Return the [x, y] coordinate for the center point of the cell that contains the specified text.  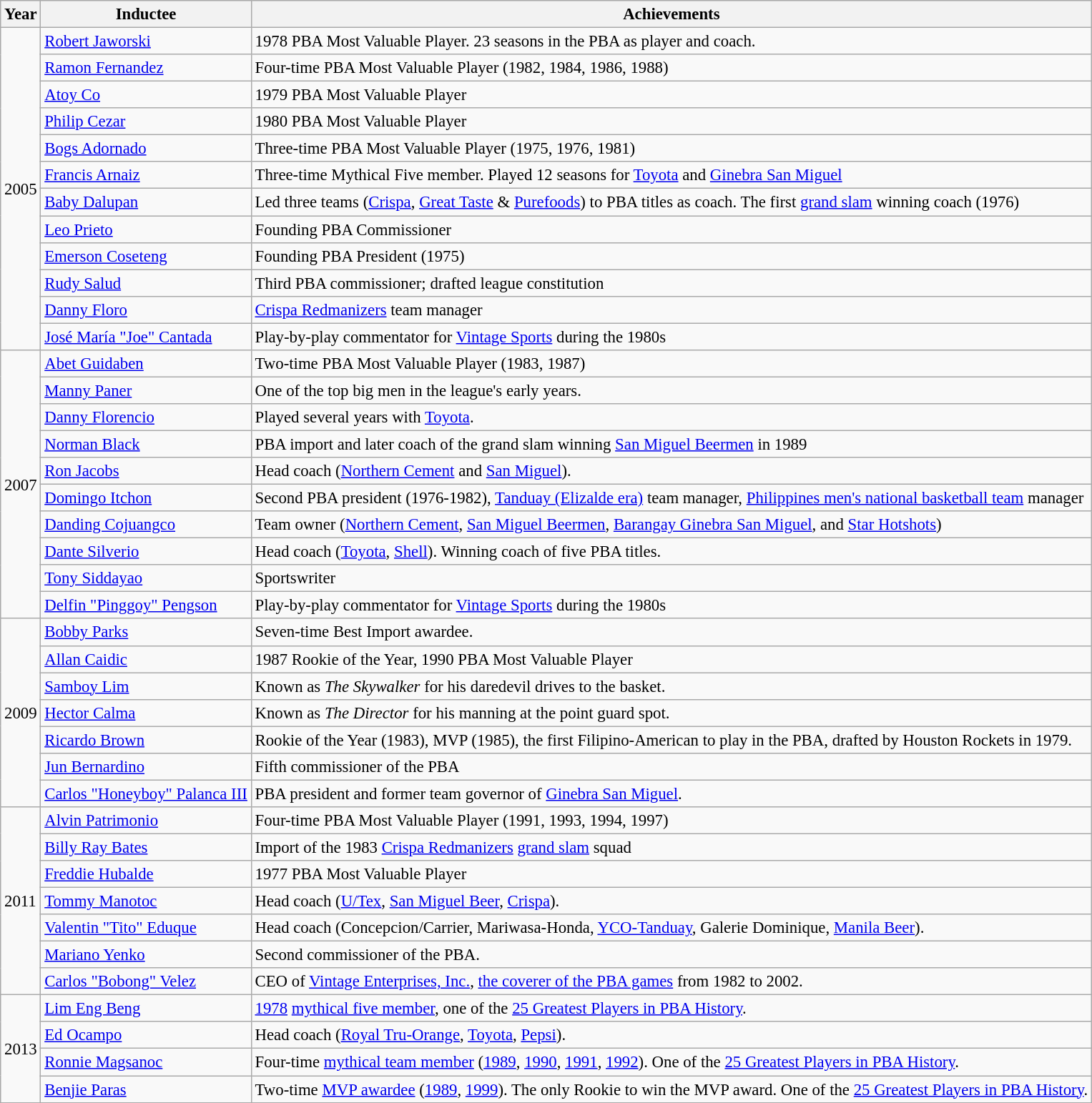
Danny Florencio [146, 417]
2007 [21, 485]
Seven-time Best Import awardee. [671, 633]
Fifth commissioner of the PBA [671, 767]
Inductee [146, 14]
Crispa Redmanizers team manager [671, 310]
Head coach (Royal Tru-Orange, Toyota, Pepsi). [671, 1036]
Bobby Parks [146, 633]
Benjie Paras [146, 1089]
Ronnie Magsanoc [146, 1062]
Three-time PBA Most Valuable Player (1975, 1976, 1981) [671, 149]
CEO of Vintage Enterprises, Inc., the coverer of the PBA games from 1982 to 2002. [671, 981]
1987 Rookie of the Year, 1990 PBA Most Valuable Player [671, 659]
Ron Jacobs [146, 471]
Danny Floro [146, 310]
Tommy Manotoc [146, 901]
Founding PBA President (1975) [671, 256]
Four-time mythical team member (1989, 1990, 1991, 1992). One of the 25 Greatest Players in PBA History. [671, 1062]
2013 [21, 1049]
Head coach (Toyota, Shell). Winning coach of five PBA titles. [671, 552]
PBA import and later coach of the grand slam winning San Miguel Beermen in 1989 [671, 444]
PBA president and former team governor of Ginebra San Miguel. [671, 793]
2005 [21, 189]
Second commissioner of the PBA. [671, 955]
1977 PBA Most Valuable Player [671, 874]
1980 PBA Most Valuable Player [671, 122]
Philip Cezar [146, 122]
Carlos "Honeyboy" Palanca III [146, 793]
Atoy Co [146, 95]
One of the top big men in the league's early years. [671, 390]
Valentin "Tito" Eduque [146, 928]
Manny Paner [146, 390]
Hector Calma [146, 713]
Carlos "Bobong" Velez [146, 981]
Bogs Adornado [146, 149]
Sportswriter [671, 578]
2011 [21, 901]
Domingo Itchon [146, 498]
Norman Black [146, 444]
Team owner (Northern Cement, San Miguel Beermen, Barangay Ginebra San Miguel, and Star Hotshots) [671, 525]
Freddie Hubalde [146, 874]
Known as The Director for his manning at the point guard spot. [671, 713]
Tony Siddayao [146, 578]
Leo Prieto [146, 229]
Two-time MVP awardee (1989, 1999). The only Rookie to win the MVP award. One of the 25 Greatest Players in PBA History. [671, 1089]
Played several years with Toyota. [671, 417]
Third PBA commissioner; drafted league constitution [671, 283]
Robert Jaworski [146, 41]
Import of the 1983 Crispa Redmanizers grand slam squad [671, 847]
Mariano Yenko [146, 955]
Alvin Patrimonio [146, 821]
Ed Ocampo [146, 1036]
Allan Caidic [146, 659]
Head coach (U/Tex, San Miguel Beer, Crispa). [671, 901]
Billy Ray Bates [146, 847]
Baby Dalupan [146, 202]
1978 PBA Most Valuable Player. 23 seasons in the PBA as player and coach. [671, 41]
Emerson Coseteng [146, 256]
Samboy Lim [146, 686]
Three-time Mythical Five member. Played 12 seasons for Toyota and Ginebra San Miguel [671, 175]
Head coach (Northern Cement and San Miguel). [671, 471]
Ramon Fernandez [146, 68]
Lim Eng Beng [146, 1009]
Led three teams (Crispa, Great Taste & Purefoods) to PBA titles as coach. The first grand slam winning coach (1976) [671, 202]
Danding Cojuangco [146, 525]
Abet Guidaben [146, 364]
Achievements [671, 14]
Four-time PBA Most Valuable Player (1991, 1993, 1994, 1997) [671, 821]
Rudy Salud [146, 283]
Francis Arnaiz [146, 175]
Head coach (Concepcion/Carrier, Mariwasa-Honda, YCO-Tanduay, Galerie Dominique, Manila Beer). [671, 928]
2009 [21, 713]
1978 mythical five member, one of the 25 Greatest Players in PBA History. [671, 1009]
Two-time PBA Most Valuable Player (1983, 1987) [671, 364]
Rookie of the Year (1983), MVP (1985), the first Filipino-American to play in the PBA, drafted by Houston Rockets in 1979. [671, 740]
Founding PBA Commissioner [671, 229]
Jun Bernardino [146, 767]
Second PBA president (1976-1982), Tanduay (Elizalde era) team manager, Philippines men's national basketball team manager [671, 498]
Delfin "Pinggoy" Pengson [146, 605]
Year [21, 14]
1979 PBA Most Valuable Player [671, 95]
José María "Joe" Cantada [146, 337]
Known as The Skywalker for his daredevil drives to the basket. [671, 686]
Four-time PBA Most Valuable Player (1982, 1984, 1986, 1988) [671, 68]
Ricardo Brown [146, 740]
Dante Silverio [146, 552]
